Find where the given text appears and provide that cell's center as (x, y) coordinate. 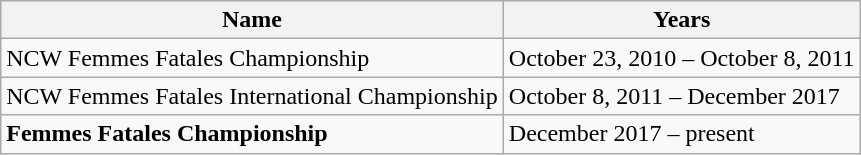
NCW Femmes Fatales Championship (252, 58)
October 23, 2010 – October 8, 2011 (682, 58)
NCW Femmes Fatales International Championship (252, 96)
Name (252, 20)
Years (682, 20)
Femmes Fatales Championship (252, 134)
December 2017 – present (682, 134)
October 8, 2011 – December 2017 (682, 96)
